Provide the (X, Y) coordinate of the cell's center where the given text is located.  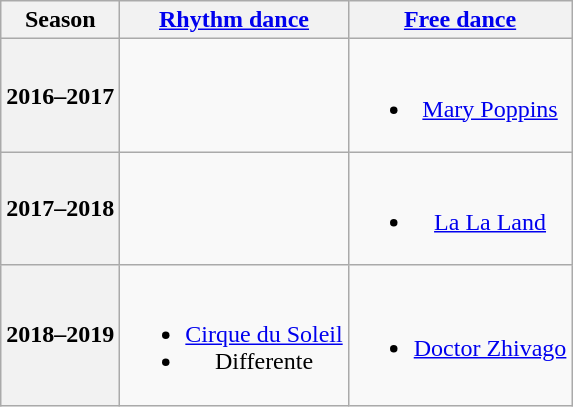
Season (60, 20)
La La Land (460, 208)
2018–2019 (60, 335)
Free dance (460, 20)
Cirque du Soleil Differente (234, 335)
2016–2017 (60, 96)
2017–2018 (60, 208)
Rhythm dance (234, 20)
Mary Poppins (460, 96)
Doctor Zhivago (460, 335)
